Identify which cell holds the provided text, then report its [x, y] central coordinate. 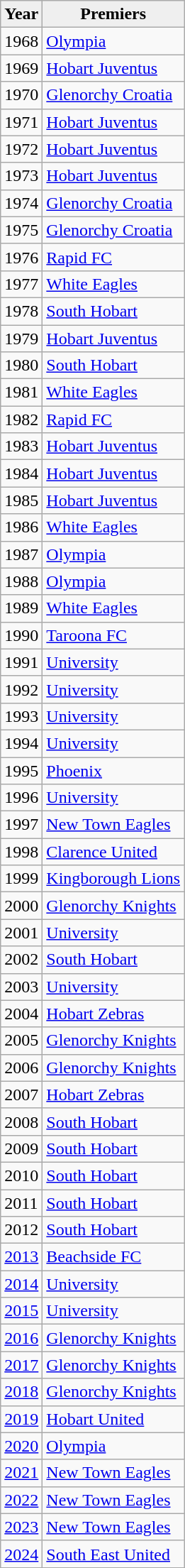
2002 [21, 960]
1968 [21, 41]
1986 [21, 527]
1971 [21, 122]
2011 [21, 1203]
1970 [21, 95]
2013 [21, 1257]
1992 [21, 689]
2009 [21, 1148]
1972 [21, 149]
2021 [21, 1473]
2022 [21, 1500]
2007 [21, 1095]
1991 [21, 662]
1998 [21, 852]
1993 [21, 716]
1995 [21, 770]
1985 [21, 500]
Taroona FC [113, 635]
1974 [21, 203]
1999 [21, 879]
2015 [21, 1311]
2019 [21, 1419]
2000 [21, 906]
2004 [21, 1014]
South East United [113, 1554]
1984 [21, 473]
2016 [21, 1338]
Clarence United [113, 852]
2018 [21, 1392]
Year [21, 14]
2023 [21, 1527]
2003 [21, 987]
1975 [21, 230]
1996 [21, 798]
1982 [21, 420]
1973 [21, 176]
Premiers [113, 14]
Phoenix [113, 770]
1981 [21, 393]
Hobart United [113, 1419]
Kingborough Lions [113, 879]
1979 [21, 339]
1978 [21, 311]
1980 [21, 366]
1997 [21, 825]
2010 [21, 1175]
2012 [21, 1230]
2014 [21, 1284]
1987 [21, 554]
2024 [21, 1554]
2001 [21, 933]
2006 [21, 1068]
1976 [21, 257]
1989 [21, 608]
1994 [21, 743]
1969 [21, 68]
1990 [21, 635]
Beachside FC [113, 1257]
2017 [21, 1365]
2020 [21, 1446]
1983 [21, 446]
1988 [21, 581]
2005 [21, 1041]
1977 [21, 284]
2008 [21, 1122]
